From the cell containing the given text, extract its center point as (X, Y) coordinate. 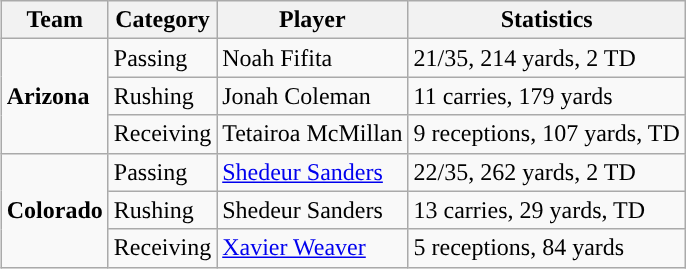
9 receptions, 107 yards, TD (546, 134)
Tetairoa McMillan (312, 134)
Team (54, 20)
Category (162, 20)
Jonah Coleman (312, 96)
Statistics (546, 20)
11 carries, 179 yards (546, 96)
22/35, 262 yards, 2 TD (546, 172)
Noah Fifita (312, 58)
13 carries, 29 yards, TD (546, 210)
5 receptions, 84 yards (546, 248)
Player (312, 20)
Xavier Weaver (312, 248)
21/35, 214 yards, 2 TD (546, 58)
Colorado (54, 210)
Arizona (54, 96)
